Extract the [x, y] coordinate from the center of the cell holding the provided text.  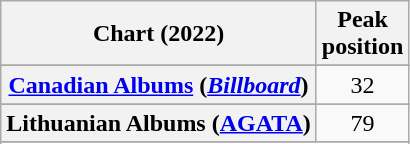
Chart (2022) [159, 34]
Lithuanian Albums (AGATA) [159, 123]
Canadian Albums (Billboard) [159, 85]
32 [362, 85]
79 [362, 123]
Peakposition [362, 34]
